Scan for the cell matching the given text and deliver its [X, Y] coordinate at center. 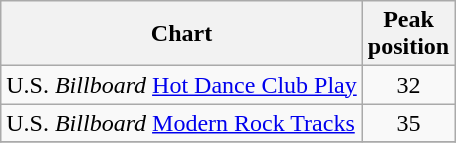
Chart [182, 34]
32 [408, 85]
35 [408, 123]
U.S. Billboard Modern Rock Tracks [182, 123]
Peakposition [408, 34]
U.S. Billboard Hot Dance Club Play [182, 85]
